Output the (X, Y) coordinate of the center of the cell containing the given text.  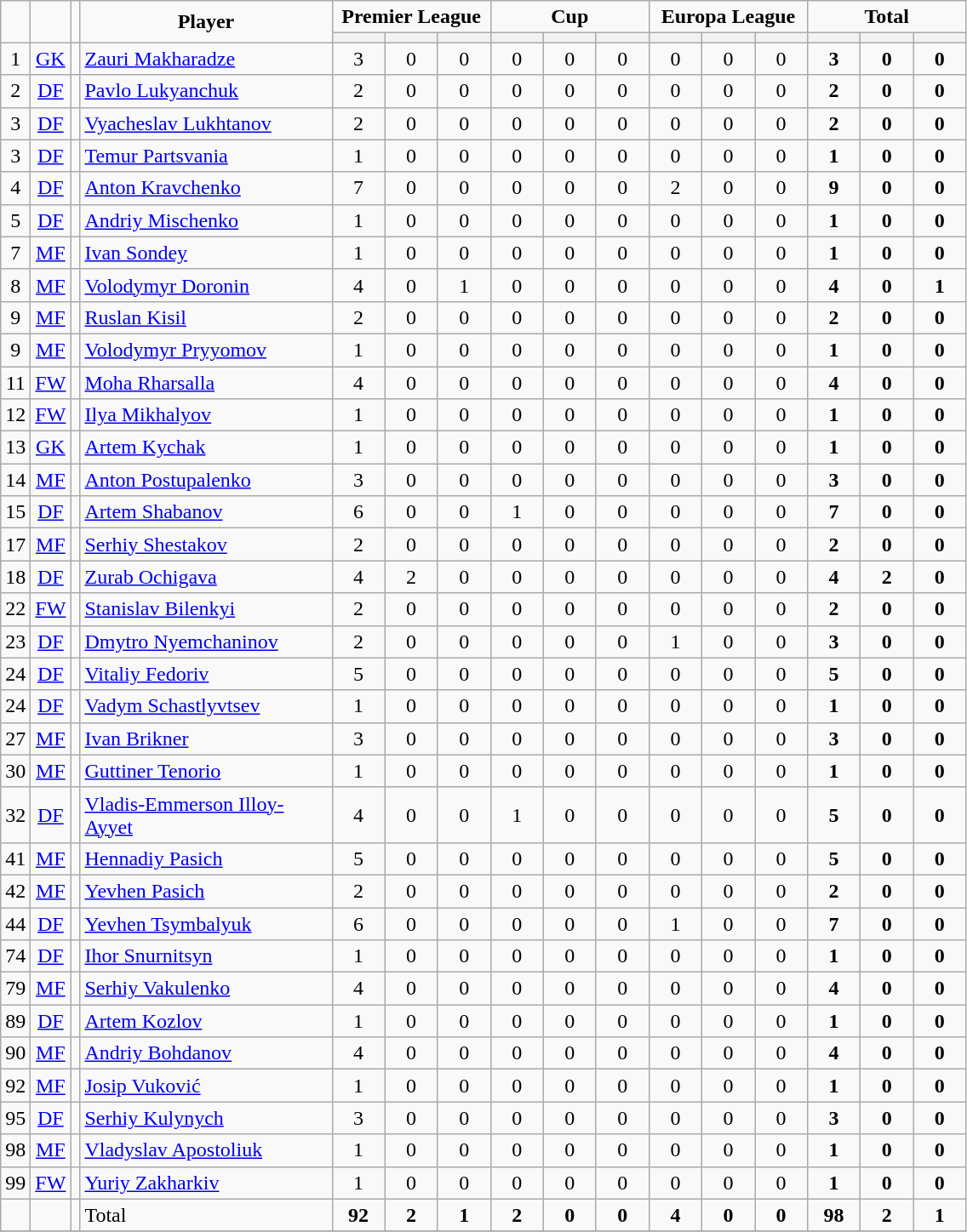
Vladyslav Apostoliuk (206, 1150)
15 (15, 512)
Europa League (728, 17)
Andriy Mischenko (206, 220)
Volodymyr Doronin (206, 285)
Pavlo Lukyanchuk (206, 91)
Yevhen Pasich (206, 891)
Vadym Schastlyvtsev (206, 706)
Dmytro Nyemchaninov (206, 642)
11 (15, 382)
13 (15, 448)
Vladis-Emmerson Illoy-Ayyet (206, 815)
30 (15, 771)
Anton Kravchenko (206, 188)
Temur Partsvania (206, 156)
Zurab Ochigava (206, 577)
74 (15, 956)
22 (15, 609)
Yuriy Zakharkiv (206, 1183)
Artem Shabanov (206, 512)
Serhiy Shestakov (206, 545)
89 (15, 1021)
Stanislav Bilenkyi (206, 609)
Anton Postupalenko (206, 480)
Serhiy Kulynych (206, 1118)
Ivan Brikner (206, 739)
Guttiner Tenorio (206, 771)
12 (15, 415)
27 (15, 739)
Josip Vuković (206, 1086)
14 (15, 480)
Zauri Makharadze (206, 59)
Ruslan Kisil (206, 317)
Artem Kozlov (206, 1021)
Vitaliy Fedoriv (206, 674)
18 (15, 577)
90 (15, 1053)
Moha Rharsalla (206, 382)
Vyacheslav Lukhtanov (206, 123)
Yevhen Tsymbalyuk (206, 923)
32 (15, 815)
44 (15, 923)
Volodymyr Pryyomov (206, 350)
Hennadiy Pasich (206, 858)
42 (15, 891)
95 (15, 1118)
Ivan Sondey (206, 253)
Player (206, 22)
8 (15, 285)
Ilya Mikhalyov (206, 415)
99 (15, 1183)
23 (15, 642)
Artem Kychak (206, 448)
Andriy Bohdanov (206, 1053)
Serhiy Vakulenko (206, 989)
Cup (569, 17)
79 (15, 989)
Premier League (411, 17)
Ihor Snurnitsyn (206, 956)
41 (15, 858)
17 (15, 545)
